Scan for the cell matching the given text and deliver its [X, Y] coordinate at center. 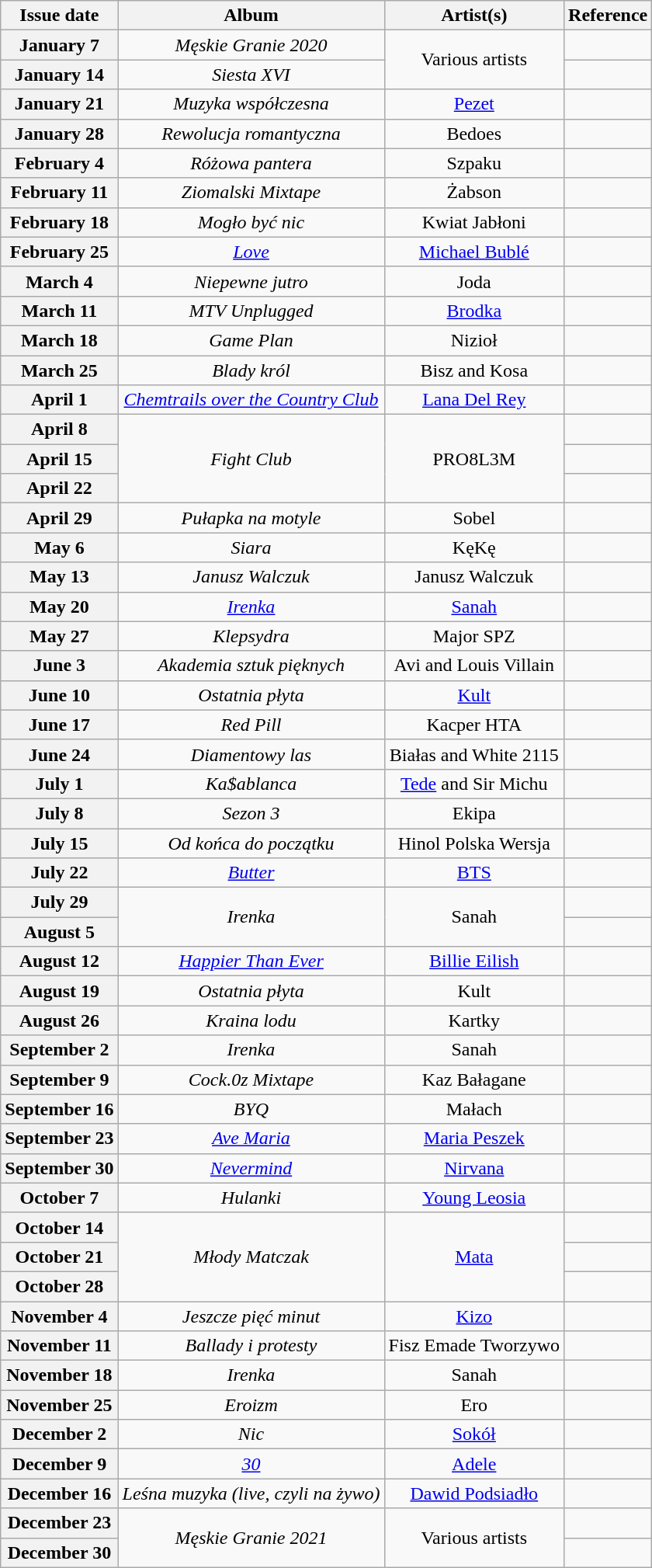
Nevermind [251, 1168]
Tede and Sir Michu [474, 784]
Ave Maria [251, 1139]
December 9 [59, 1464]
Nirvana [474, 1168]
Młody Matczak [251, 1257]
Siara [251, 548]
Akademia sztuk pięknych [251, 666]
January 7 [59, 45]
Sobel [474, 518]
November 11 [59, 1346]
Butter [251, 873]
Ballady i protesty [251, 1346]
Maria Peszek [474, 1139]
Kacper HTA [474, 725]
Chemtrails over the Country Club [251, 400]
BYQ [251, 1109]
January 21 [59, 104]
August 26 [59, 1020]
BTS [474, 873]
Hulanki [251, 1198]
Siesta XVI [251, 75]
February 11 [59, 193]
Sokół [474, 1434]
March 25 [59, 370]
October 14 [59, 1227]
Game Plan [251, 340]
Brodka [474, 311]
June 24 [59, 754]
Małach [474, 1109]
Nizioł [474, 340]
Męskie Granie 2020 [251, 45]
Issue date [59, 16]
Żabson [474, 193]
January 14 [59, 75]
Hinol Polska Wersja [474, 843]
Reference [609, 16]
Lana Del Rey [474, 400]
Szpaku [474, 163]
Major SPZ [474, 636]
October 21 [59, 1257]
Bedoes [474, 134]
Diamentowy las [251, 754]
30 [251, 1464]
September 23 [59, 1139]
August 19 [59, 991]
January 28 [59, 134]
Jeszcze pięć minut [251, 1316]
Ekipa [474, 813]
April 15 [59, 459]
Klepsydra [251, 636]
April 1 [59, 400]
Ziomalski Mixtape [251, 193]
September 9 [59, 1080]
Mata [474, 1257]
Happier Than Ever [251, 961]
KęKę [474, 548]
March 4 [59, 281]
August 12 [59, 961]
April 29 [59, 518]
Red Pill [251, 725]
June 3 [59, 666]
Niepewne jutro [251, 281]
May 27 [59, 636]
September 30 [59, 1168]
November 18 [59, 1375]
Blady król [251, 370]
Fisz Emade Tworzywo [474, 1346]
September 16 [59, 1109]
December 2 [59, 1434]
Białas and White 2115 [474, 754]
Eroizm [251, 1405]
September 2 [59, 1050]
May 20 [59, 607]
July 8 [59, 813]
July 15 [59, 843]
November 25 [59, 1405]
October 7 [59, 1198]
March 11 [59, 311]
Young Leosia [474, 1198]
December 23 [59, 1523]
Avi and Louis Villain [474, 666]
Mogło być nic [251, 222]
August 5 [59, 932]
June 17 [59, 725]
April 22 [59, 488]
Muzyka współczesna [251, 104]
Michael Bublé [474, 252]
Album [251, 16]
Rewolucja romantyczna [251, 134]
February 25 [59, 252]
Kartky [474, 1020]
Artist(s) [474, 16]
July 22 [59, 873]
Billie Eilish [474, 961]
Ero [474, 1405]
Bisz and Kosa [474, 370]
December 30 [59, 1552]
November 4 [59, 1316]
Kaz Bałagane [474, 1080]
Joda [474, 281]
Pezet [474, 104]
Męskie Granie 2021 [251, 1538]
Cock.0z Mixtape [251, 1080]
Fight Club [251, 459]
PRO8L3M [474, 459]
Pułapka na motyle [251, 518]
May 6 [59, 548]
Love [251, 252]
Różowa pantera [251, 163]
Dawid Podsiadło [474, 1493]
March 18 [59, 340]
MTV Unplugged [251, 311]
Sezon 3 [251, 813]
April 8 [59, 429]
Adele [474, 1464]
May 13 [59, 577]
December 16 [59, 1493]
July 29 [59, 902]
Od końca do początku [251, 843]
Leśna muzyka (live, czyli na żywo) [251, 1493]
October 28 [59, 1286]
June 10 [59, 695]
Nic [251, 1434]
February 4 [59, 163]
Kraina lodu [251, 1020]
Ka$ablanca [251, 784]
July 1 [59, 784]
Kizo [474, 1316]
Kwiat Jabłoni [474, 222]
February 18 [59, 222]
